Detect which cell encompasses the target text, then output its [x, y] center coordinate. 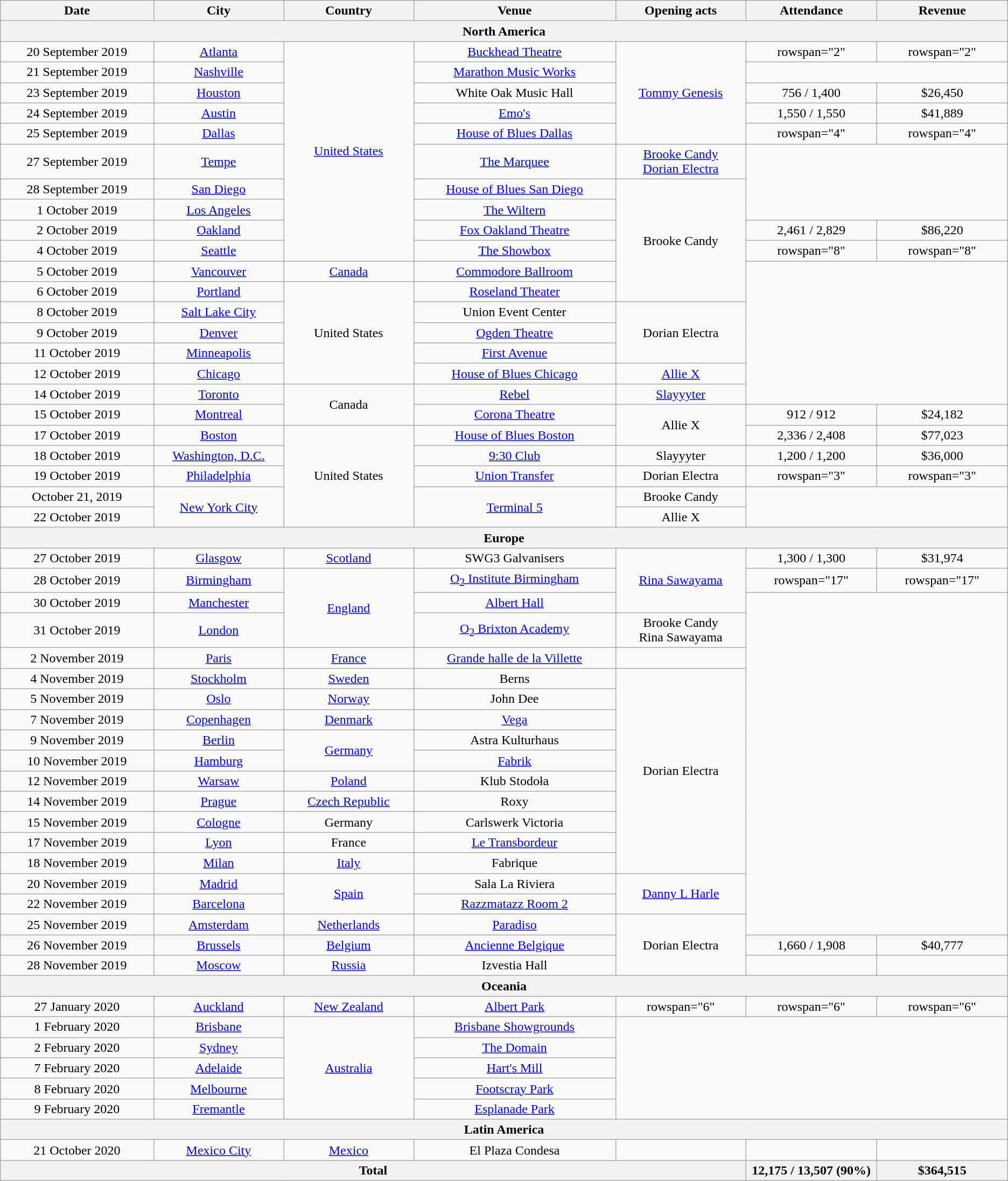
San Diego [219, 189]
Brisbane Showgrounds [515, 1027]
11 October 2019 [77, 353]
Carlswerk Victoria [515, 822]
Esplanade Park [515, 1109]
Russia [349, 966]
England [349, 607]
Commodore Ballroom [515, 271]
18 October 2019 [77, 456]
21 September 2019 [77, 72]
Astra Kulturhaus [515, 740]
First Avenue [515, 353]
2,336 / 2,408 [811, 435]
Stockholm [219, 679]
Country [349, 11]
Footscray Park [515, 1088]
Marathon Music Works [515, 72]
The Wiltern [515, 209]
2 November 2019 [77, 658]
Brooke CandyRina Sawayama [681, 630]
Nashville [219, 72]
Adelaide [219, 1068]
19 October 2019 [77, 476]
Buckhead Theatre [515, 52]
28 September 2019 [77, 189]
7 February 2020 [77, 1068]
Amsterdam [219, 925]
Terminal 5 [515, 507]
London [219, 630]
Milan [219, 863]
O2 Brixton Academy [515, 630]
1 October 2019 [77, 209]
New York City [219, 507]
12,175 / 13,507 (90%) [811, 1170]
Minneapolis [219, 353]
Cologne [219, 822]
14 November 2019 [77, 801]
Union Transfer [515, 476]
Berns [515, 679]
Seattle [219, 250]
Izvestia Hall [515, 966]
20 September 2019 [77, 52]
6 October 2019 [77, 292]
Warsaw [219, 781]
5 October 2019 [77, 271]
Revenue [942, 11]
Madrid [219, 884]
New Zealand [349, 1007]
House of Blues Boston [515, 435]
Salt Lake City [219, 312]
Toronto [219, 394]
1,200 / 1,200 [811, 456]
Latin America [504, 1129]
15 October 2019 [77, 415]
$41,889 [942, 113]
30 October 2019 [77, 603]
1,300 / 1,300 [811, 558]
Opening acts [681, 11]
9 February 2020 [77, 1109]
The Showbox [515, 250]
Roxy [515, 801]
$36,000 [942, 456]
Europe [504, 537]
1,550 / 1,550 [811, 113]
Netherlands [349, 925]
Prague [219, 801]
Denmark [349, 719]
25 September 2019 [77, 134]
Sala La Riviera [515, 884]
Birmingham [219, 580]
12 November 2019 [77, 781]
Fremantle [219, 1109]
Ancienne Belgique [515, 945]
North America [504, 31]
9 October 2019 [77, 333]
Paris [219, 658]
10 November 2019 [77, 760]
Portland [219, 292]
7 November 2019 [77, 719]
22 October 2019 [77, 517]
House of Blues Dallas [515, 134]
Fox Oakland Theatre [515, 230]
House of Blues San Diego [515, 189]
Total [373, 1170]
Austin [219, 113]
The Domain [515, 1047]
Glasgow [219, 558]
Fabrique [515, 863]
27 January 2020 [77, 1007]
2 October 2019 [77, 230]
$364,515 [942, 1170]
18 November 2019 [77, 863]
Barcelona [219, 904]
Albert Hall [515, 603]
$31,974 [942, 558]
27 September 2019 [77, 162]
Mexico [349, 1150]
2 February 2020 [77, 1047]
Philadelphia [219, 476]
Vega [515, 719]
O2 Institute Birmingham [515, 580]
Chicago [219, 374]
24 September 2019 [77, 113]
House of Blues Chicago [515, 374]
Attendance [811, 11]
9:30 Club [515, 456]
Washington, D.C. [219, 456]
Berlin [219, 740]
Klub Stodoła [515, 781]
Corona Theatre [515, 415]
Copenhagen [219, 719]
Venue [515, 11]
17 November 2019 [77, 842]
Tommy Genesis [681, 93]
Czech Republic [349, 801]
12 October 2019 [77, 374]
Tempe [219, 162]
Union Event Center [515, 312]
31 October 2019 [77, 630]
Paradiso [515, 925]
$86,220 [942, 230]
Belgium [349, 945]
Italy [349, 863]
Oakland [219, 230]
Hart's Mill [515, 1068]
21 October 2020 [77, 1150]
Le Transbordeur [515, 842]
20 November 2019 [77, 884]
23 September 2019 [77, 93]
Moscow [219, 966]
Brussels [219, 945]
Rina Sawayama [681, 580]
Manchester [219, 603]
4 October 2019 [77, 250]
Poland [349, 781]
Brisbane [219, 1027]
Auckland [219, 1007]
15 November 2019 [77, 822]
Oslo [219, 699]
4 November 2019 [77, 679]
Hamburg [219, 760]
9 November 2019 [77, 740]
28 October 2019 [77, 580]
White Oak Music Hall [515, 93]
Dallas [219, 134]
756 / 1,400 [811, 93]
Montreal [219, 415]
Sweden [349, 679]
The Marquee [515, 162]
Scotland [349, 558]
26 November 2019 [77, 945]
Ogden Theatre [515, 333]
912 / 912 [811, 415]
Lyon [219, 842]
Houston [219, 93]
$77,023 [942, 435]
Los Angeles [219, 209]
Oceania [504, 986]
Roseland Theater [515, 292]
Albert Park [515, 1007]
Australia [349, 1068]
$24,182 [942, 415]
Brooke CandyDorian Electra [681, 162]
Mexico City [219, 1150]
October 21, 2019 [77, 497]
Emo's [515, 113]
$26,450 [942, 93]
28 November 2019 [77, 966]
El Plaza Condesa [515, 1150]
Razzmatazz Room 2 [515, 904]
2,461 / 2,829 [811, 230]
Melbourne [219, 1088]
Boston [219, 435]
Date [77, 11]
Denver [219, 333]
1,660 / 1,908 [811, 945]
Sydney [219, 1047]
8 February 2020 [77, 1088]
City [219, 11]
Atlanta [219, 52]
SWG3 Galvanisers [515, 558]
Spain [349, 894]
17 October 2019 [77, 435]
14 October 2019 [77, 394]
Grande halle de la Villette [515, 658]
27 October 2019 [77, 558]
8 October 2019 [77, 312]
John Dee [515, 699]
22 November 2019 [77, 904]
25 November 2019 [77, 925]
Danny L Harle [681, 894]
1 February 2020 [77, 1027]
Fabrik [515, 760]
5 November 2019 [77, 699]
Norway [349, 699]
Rebel [515, 394]
Vancouver [219, 271]
$40,777 [942, 945]
